From the cell containing the given text, extract its center point as (X, Y) coordinate. 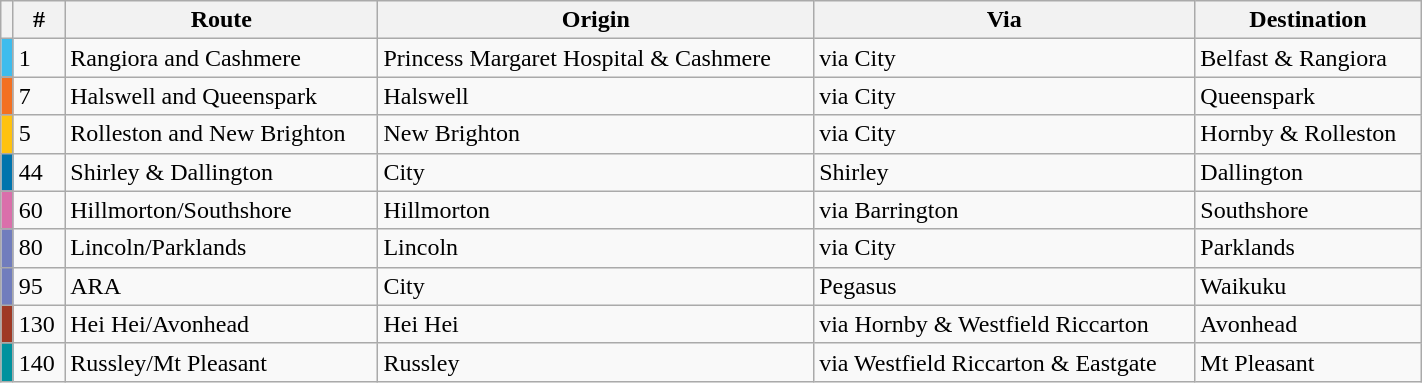
Shirley (1004, 172)
Shirley & Dallington (222, 172)
Mt Pleasant (1308, 362)
140 (38, 362)
Queenspark (1308, 96)
Origin (596, 20)
Pegasus (1004, 286)
Route (222, 20)
Hillmorton (596, 210)
Halswell and Queenspark (222, 96)
44 (38, 172)
Princess Margaret Hospital & Cashmere (596, 58)
Hei Hei/Avonhead (222, 324)
via Hornby & Westfield Riccarton (1004, 324)
Rolleston and New Brighton (222, 134)
5 (38, 134)
New Brighton (596, 134)
Via (1004, 20)
Dallington (1308, 172)
Rangiora and Cashmere (222, 58)
Southshore (1308, 210)
Hei Hei (596, 324)
Waikuku (1308, 286)
1 (38, 58)
95 (38, 286)
Hornby & Rolleston (1308, 134)
Lincoln (596, 248)
via Barrington (1004, 210)
Belfast & Rangiora (1308, 58)
Halswell (596, 96)
Lincoln/Parklands (222, 248)
130 (38, 324)
Hillmorton/Southshore (222, 210)
via Westfield Riccarton & Eastgate (1004, 362)
Destination (1308, 20)
60 (38, 210)
Russley (596, 362)
Avonhead (1308, 324)
Parklands (1308, 248)
ARA (222, 286)
80 (38, 248)
Russley/Mt Pleasant (222, 362)
# (38, 20)
7 (38, 96)
